Search for the cell housing the specified text and yield its [x, y] center coordinate. 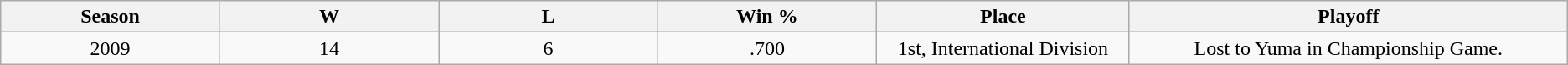
W [328, 17]
Win % [767, 17]
Place [1003, 17]
.700 [767, 48]
1st, International Division [1003, 48]
L [548, 17]
6 [548, 48]
Season [111, 17]
2009 [111, 48]
Playoff [1349, 17]
14 [328, 48]
Lost to Yuma in Championship Game. [1349, 48]
